Determine the [X, Y] coordinate at the center of the cell enclosing the given text.  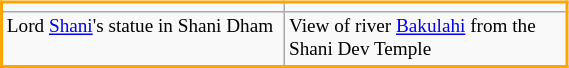
View of river Bakulahi from the Shani Dev Temple [426, 40]
Lord Shani's statue in Shani Dham [144, 40]
